Identify which cell holds the provided text, then report its (X, Y) central coordinate. 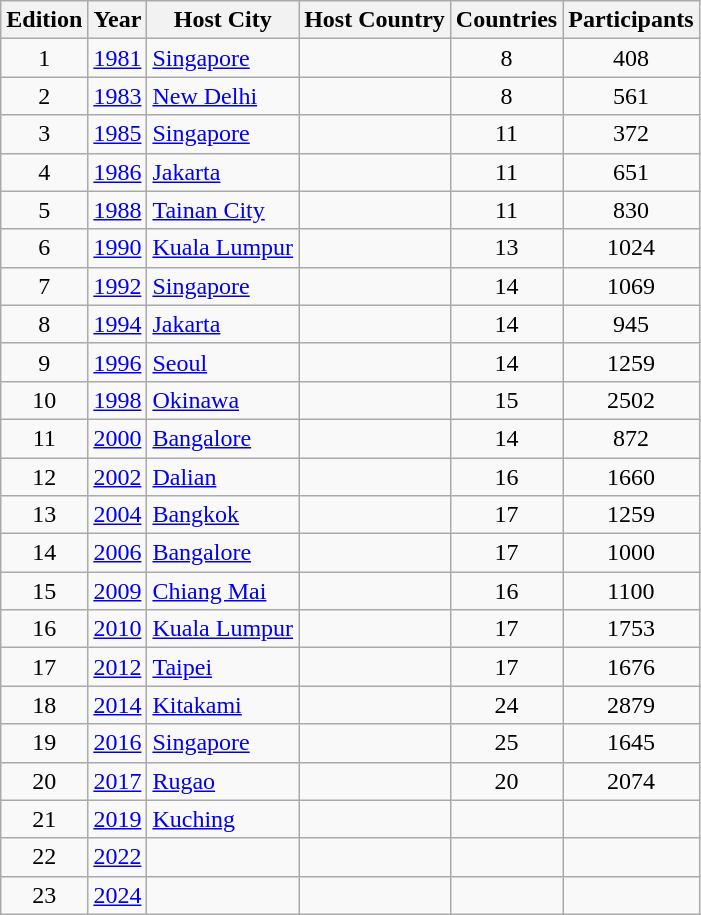
Bangkok (223, 515)
408 (631, 58)
1000 (631, 553)
Participants (631, 20)
12 (44, 477)
1024 (631, 248)
2017 (118, 781)
19 (44, 743)
Edition (44, 20)
Host City (223, 20)
4 (44, 172)
Okinawa (223, 400)
2 (44, 96)
2014 (118, 705)
2879 (631, 705)
1985 (118, 134)
2502 (631, 400)
561 (631, 96)
1988 (118, 210)
2002 (118, 477)
2006 (118, 553)
3 (44, 134)
1753 (631, 629)
2004 (118, 515)
22 (44, 857)
Dalian (223, 477)
2024 (118, 895)
New Delhi (223, 96)
6 (44, 248)
1996 (118, 362)
Seoul (223, 362)
872 (631, 438)
18 (44, 705)
1983 (118, 96)
2016 (118, 743)
1992 (118, 286)
2010 (118, 629)
1981 (118, 58)
Host Country (375, 20)
1676 (631, 667)
7 (44, 286)
21 (44, 819)
2074 (631, 781)
Kitakami (223, 705)
24 (506, 705)
372 (631, 134)
Tainan City (223, 210)
1994 (118, 324)
2019 (118, 819)
830 (631, 210)
Countries (506, 20)
5 (44, 210)
1 (44, 58)
Year (118, 20)
Rugao (223, 781)
1998 (118, 400)
1069 (631, 286)
2000 (118, 438)
9 (44, 362)
1100 (631, 591)
651 (631, 172)
1660 (631, 477)
1990 (118, 248)
1986 (118, 172)
Chiang Mai (223, 591)
25 (506, 743)
2009 (118, 591)
2022 (118, 857)
945 (631, 324)
1645 (631, 743)
23 (44, 895)
Taipei (223, 667)
2012 (118, 667)
10 (44, 400)
Kuching (223, 819)
